Pinpoint the cell where the given text exists, returning its [X, Y] midpoint coordinate. 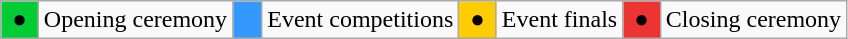
Opening ceremony [135, 20]
Closing ceremony [753, 20]
Event competitions [360, 20]
Event finals [559, 20]
